Return (X, Y) of the center of cell containing provided text 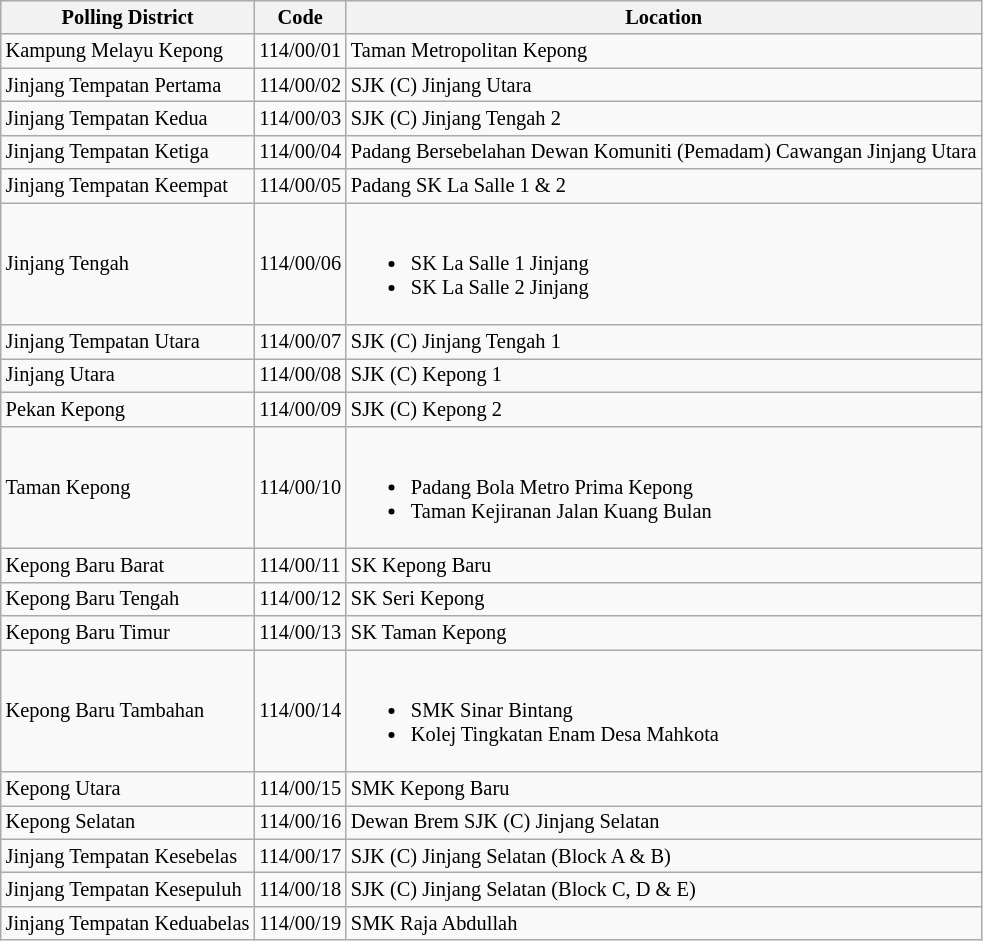
114/00/10 (300, 487)
114/00/11 (300, 565)
SMK Sinar BintangKolej Tingkatan Enam Desa Mahkota (664, 710)
Jinjang Tempatan Utara (128, 342)
SK La Salle 1 JinjangSK La Salle 2 Jinjang (664, 263)
114/00/17 (300, 856)
Jinjang Tempatan Kedua (128, 118)
SK Seri Kepong (664, 599)
114/00/03 (300, 118)
Kepong Baru Tengah (128, 599)
Kepong Baru Timur (128, 632)
SJK (C) Kepong 1 (664, 375)
SJK (C) Jinjang Selatan (Block C, D & E) (664, 889)
Padang Bola Metro Prima KepongTaman Kejiranan Jalan Kuang Bulan (664, 487)
Kepong Selatan (128, 822)
Taman Kepong (128, 487)
114/00/13 (300, 632)
Jinjang Utara (128, 375)
114/00/09 (300, 409)
SMK Kepong Baru (664, 789)
SMK Raja Abdullah (664, 923)
Kepong Baru Barat (128, 565)
114/00/12 (300, 599)
114/00/04 (300, 152)
SJK (C) Kepong 2 (664, 409)
Location (664, 17)
SK Kepong Baru (664, 565)
SJK (C) Jinjang Tengah 1 (664, 342)
Jinjang Tempatan Kesepuluh (128, 889)
Jinjang Tempatan Keempat (128, 186)
114/00/08 (300, 375)
Dewan Brem SJK (C) Jinjang Selatan (664, 822)
114/00/19 (300, 923)
114/00/01 (300, 51)
Padang SK La Salle 1 & 2 (664, 186)
114/00/18 (300, 889)
Kepong Baru Tambahan (128, 710)
114/00/14 (300, 710)
Jinjang Tempatan Kesebelas (128, 856)
114/00/02 (300, 85)
114/00/07 (300, 342)
Polling District (128, 17)
114/00/16 (300, 822)
SJK (C) Jinjang Utara (664, 85)
Taman Metropolitan Kepong (664, 51)
Pekan Kepong (128, 409)
Jinjang Tempatan Keduabelas (128, 923)
114/00/15 (300, 789)
Jinjang Tempatan Pertama (128, 85)
Kampung Melayu Kepong (128, 51)
114/00/05 (300, 186)
SJK (C) Jinjang Selatan (Block A & B) (664, 856)
114/00/06 (300, 263)
SK Taman Kepong (664, 632)
Jinjang Tempatan Ketiga (128, 152)
Code (300, 17)
Kepong Utara (128, 789)
SJK (C) Jinjang Tengah 2 (664, 118)
Padang Bersebelahan Dewan Komuniti (Pemadam) Cawangan Jinjang Utara (664, 152)
Jinjang Tengah (128, 263)
